Capture the cell that displays the provided text and extract its [x, y] central coordinate. 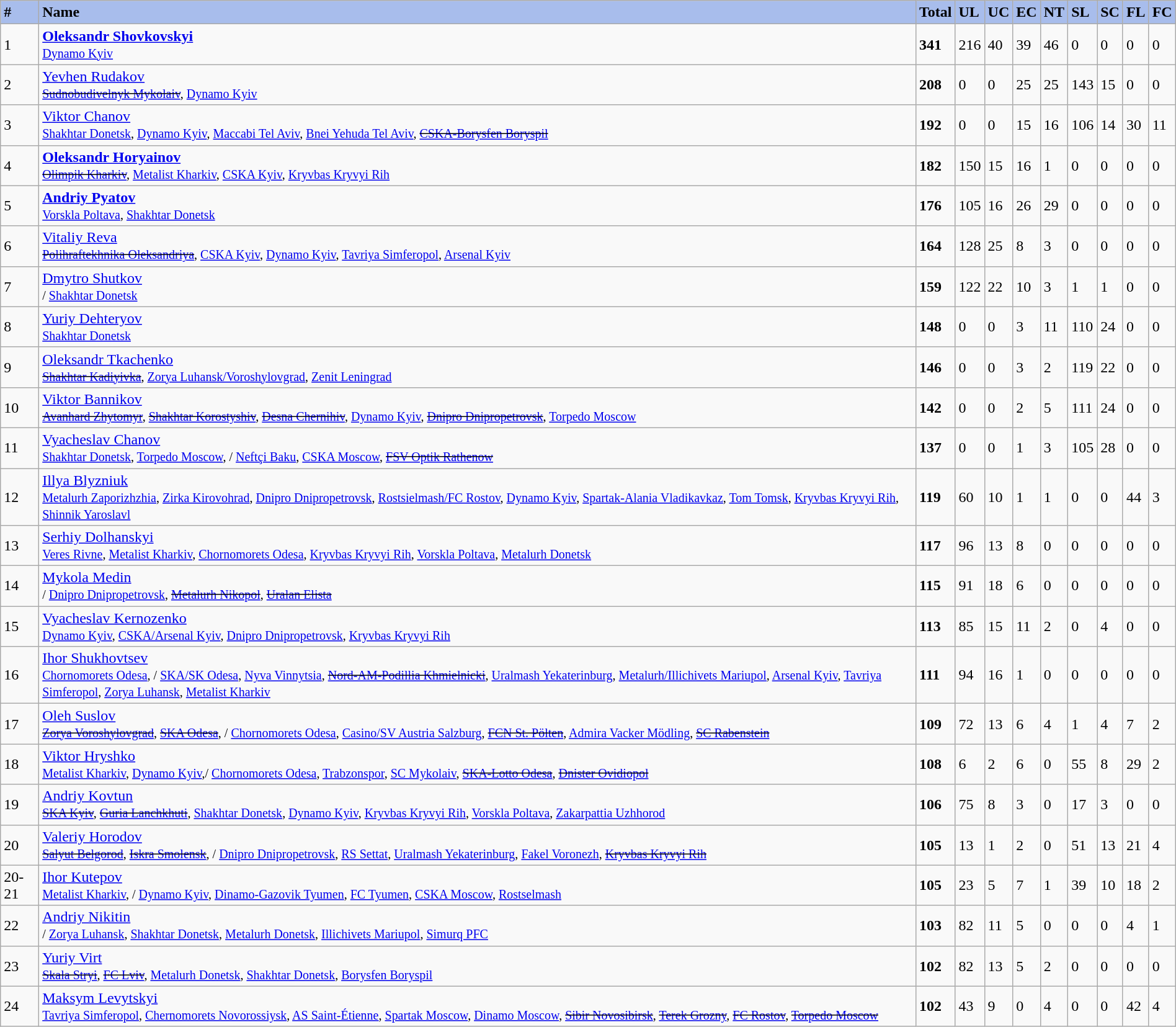
96 [970, 546]
NT [1054, 12]
Viktor HryshkoMetalist Kharkiv, Dynamo Kyiv,/ Chornomorets Odesa, Trabzonspor, SC Mykolaiv, SKA-Lotto Odesa, Dnister Ovidiopol [478, 765]
Oleksandr Horyainov Olimpik Kharkiv, Metalist Kharkiv, CSKA Kyiv, Kryvbas Kryvyi Rih [478, 165]
142 [935, 407]
55 [1083, 765]
Dmytro Shutkov/ Shakhtar Donetsk [478, 287]
Serhiy Dolhanskyi Veres Rivne, Metalist Kharkiv, Chornomorets Odesa, Kryvbas Kryvyi Rih, Vorskla Poltava, Metalurh Donetsk [478, 546]
Name [478, 12]
20-21 [20, 885]
26 [1027, 206]
19 [20, 804]
12 [20, 496]
143 [1083, 84]
150 [970, 165]
42 [1136, 1007]
159 [935, 287]
164 [935, 246]
146 [935, 367]
341 [935, 45]
43 [970, 1007]
Yuriy Dehteryov Shakhtar Donetsk [478, 326]
110 [1083, 326]
Vitaliy Reva Polihraftekhnika Oleksandriya, CSKA Kyiv, Dynamo Kyiv, Tavriya Simferopol, Arsenal Kyiv [478, 246]
117 [935, 546]
Oleksandr Tkachenko Shakhtar Kadiyivka, Zorya Luhansk/Voroshylovgrad, Zenit Leningrad [478, 367]
Oleh Suslov Zorya Voroshylovgrad, SKA Odesa, / Chornomorets Odesa, Casino/SV Austria Salzburg, FCN St. Pölten, Admira Vacker Mödling, SC Rabenstein [478, 724]
128 [970, 246]
Total [935, 12]
Andriy Nikitin/ Zorya Luhansk, Shakhtar Donetsk, Metalurh Donetsk, Illichivets Mariupol, Simurq PFC [478, 926]
60 [970, 496]
40 [999, 45]
EC [1027, 12]
Mykola Medin/ Dnipro Dnipropetrovsk, Metalurh Nikopol, Uralan Elista [478, 586]
192 [935, 125]
FL [1136, 12]
Vyacheslav Kernozenko Dynamo Kyiv, CSKA/Arsenal Kyiv, Dnipro Dnipropetrovsk, Kryvbas Kryvyi Rih [478, 627]
208 [935, 84]
21 [1136, 845]
46 [1054, 45]
51 [1083, 845]
148 [935, 326]
75 [970, 804]
Yuriy Virt Skala Stryi, FC Lviv, Metalurh Donetsk, Shakhtar Donetsk, Borysfen Boryspil [478, 966]
108 [935, 765]
SL [1083, 12]
109 [935, 724]
94 [970, 675]
137 [935, 448]
85 [970, 627]
Ihor Kutepov Metalist Kharkiv, / Dynamo Kyiv, Dinamo-Gazovik Tyumen, FC Tyumen, CSKA Moscow, Rostselmash [478, 885]
113 [935, 627]
Oleksandr Shovkovskyi Dynamo Kyiv [478, 45]
Andriy Kovtun SKA Kyiv, Guria Lanchkhuti, Shakhtar Donetsk, Dynamo Kyiv, Kryvbas Kryvyi Rih, Vorskla Poltava, Zakarpattia Uzhhorod [478, 804]
182 [935, 165]
103 [935, 926]
28 [1110, 448]
# [20, 12]
176 [935, 206]
UC [999, 12]
72 [970, 724]
Viktor Chanov Shakhtar Donetsk, Dynamo Kyiv, Maccabi Tel Aviv, Bnei Yehuda Tel Aviv, CSKA-Borysfen Boryspil [478, 125]
Yevhen Rudakov Sudnobudivelnyk Mykolaiv, Dynamo Kyiv [478, 84]
91 [970, 586]
20 [20, 845]
216 [970, 45]
Valeriy Horodov Salyut Belgorod, Iskra Smolensk, / Dnipro Dnipropetrovsk, RS Settat, Uralmash Yekaterinburg, Fakel Voronezh, Kryvbas Kryvyi Rih [478, 845]
Viktor Bannikov Avanhard Zhytomyr, Shakhtar Korostyshiv, Desna Chernihiv, Dynamo Kyiv, Dnipro Dnipropetrovsk, Torpedo Moscow [478, 407]
44 [1136, 496]
FC [1162, 12]
SC [1110, 12]
Vyacheslav Chanov Shakhtar Donetsk, Torpedo Moscow, / Neftçi Baku, CSKA Moscow, FSV Optik Rathenow [478, 448]
115 [935, 586]
UL [970, 12]
Andriy Pyatov Vorskla Poltava, Shakhtar Donetsk [478, 206]
122 [970, 287]
30 [1136, 125]
